Determine the [x, y] coordinate at the center of the cell enclosing the given text.  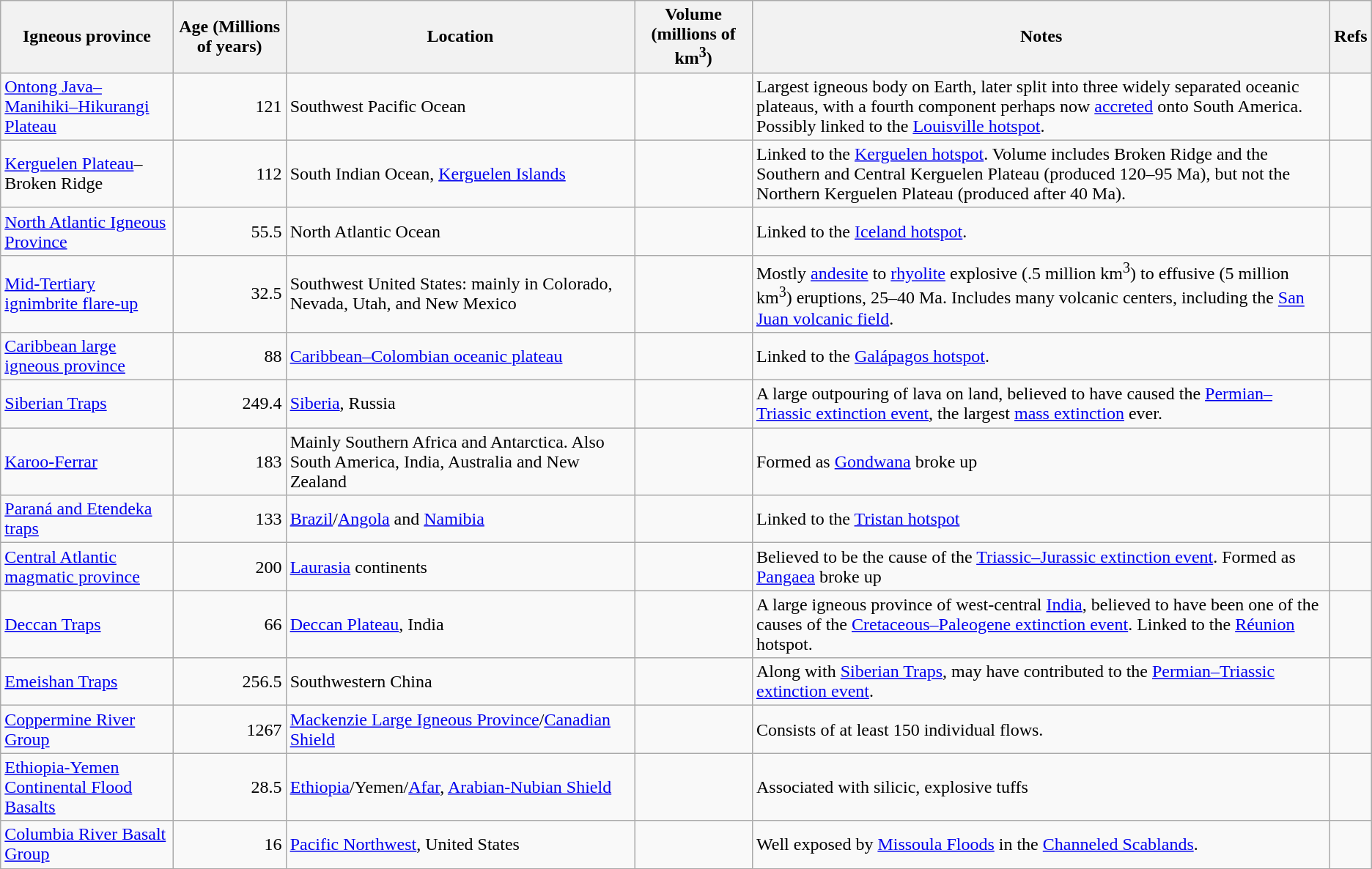
Paraná and Etendeka traps [87, 519]
200 [229, 567]
Columbia River Basalt Group [87, 844]
Notes [1041, 37]
Consists of at least 150 individual flows. [1041, 730]
256.5 [229, 681]
Emeishan Traps [87, 681]
Linked to the Tristan hotspot [1041, 519]
Mackenzie Large Igneous Province/Canadian Shield [460, 730]
South Indian Ocean, Kerguelen Islands [460, 174]
66 [229, 624]
Believed to be the cause of the Triassic–Jurassic extinction event. Formed as Pangaea broke up [1041, 567]
Central Atlantic magmatic province [87, 567]
Southwest United States: mainly in Colorado, Nevada, Utah, and New Mexico [460, 293]
Well exposed by Missoula Floods in the Channeled Scablands. [1041, 844]
55.5 [229, 232]
Siberian Traps [87, 404]
Ethiopia/Yemen/Afar, Arabian-Nubian Shield [460, 787]
133 [229, 519]
Siberia, Russia [460, 404]
1267 [229, 730]
Deccan Traps [87, 624]
Southwestern China [460, 681]
Caribbean–Colombian oceanic plateau [460, 356]
Volume (millions of km3) [693, 37]
16 [229, 844]
Associated with silicic, explosive tuffs [1041, 787]
Ethiopia-Yemen Continental Flood Basalts [87, 787]
Age (Millions of years) [229, 37]
Linked to the Galápagos hotspot. [1041, 356]
Caribbean large igneous province [87, 356]
Brazil/Angola and Namibia [460, 519]
112 [229, 174]
Deccan Plateau, India [460, 624]
28.5 [229, 787]
North Atlantic Igneous Province [87, 232]
121 [229, 106]
Karoo-Ferrar [87, 462]
88 [229, 356]
Coppermine River Group [87, 730]
Location [460, 37]
Ontong Java–Manihiki–Hikurangi Plateau [87, 106]
Southwest Pacific Ocean [460, 106]
Linked to the Iceland hotspot. [1041, 232]
Formed as Gondwana broke up [1041, 462]
Along with Siberian Traps, may have contributed to the Permian–Triassic extinction event. [1041, 681]
Pacific Northwest, United States [460, 844]
249.4 [229, 404]
Mainly Southern Africa and Antarctica. Also South America, India, Australia and New Zealand [460, 462]
North Atlantic Ocean [460, 232]
A large outpouring of lava on land, believed to have caused the Permian–Triassic extinction event, the largest mass extinction ever. [1041, 404]
32.5 [229, 293]
Mid-Tertiary ignimbrite flare-up [87, 293]
Igneous province [87, 37]
183 [229, 462]
Kerguelen Plateau–Broken Ridge [87, 174]
Refs [1351, 37]
Laurasia continents [460, 567]
